Return the [x, y] coordinate for the center point of the cell that contains the specified text.  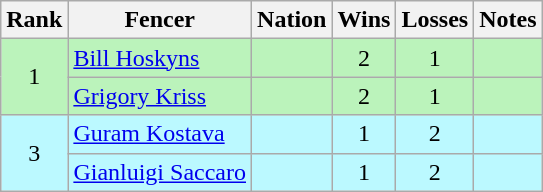
Nation [292, 20]
Losses [435, 20]
Grigory Kriss [160, 96]
3 [34, 153]
Fencer [160, 20]
Rank [34, 20]
Bill Hoskyns [160, 58]
Guram Kostava [160, 134]
Notes [508, 20]
Wins [364, 20]
Gianluigi Saccaro [160, 172]
